Find where the given text appears and provide that cell's center as (x, y) coordinate. 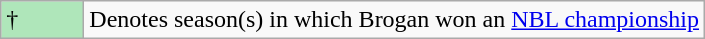
† (42, 20)
Denotes season(s) in which Brogan won an NBL championship (394, 20)
